Provide the [X, Y] coordinate of the cell's center where the given text is located.  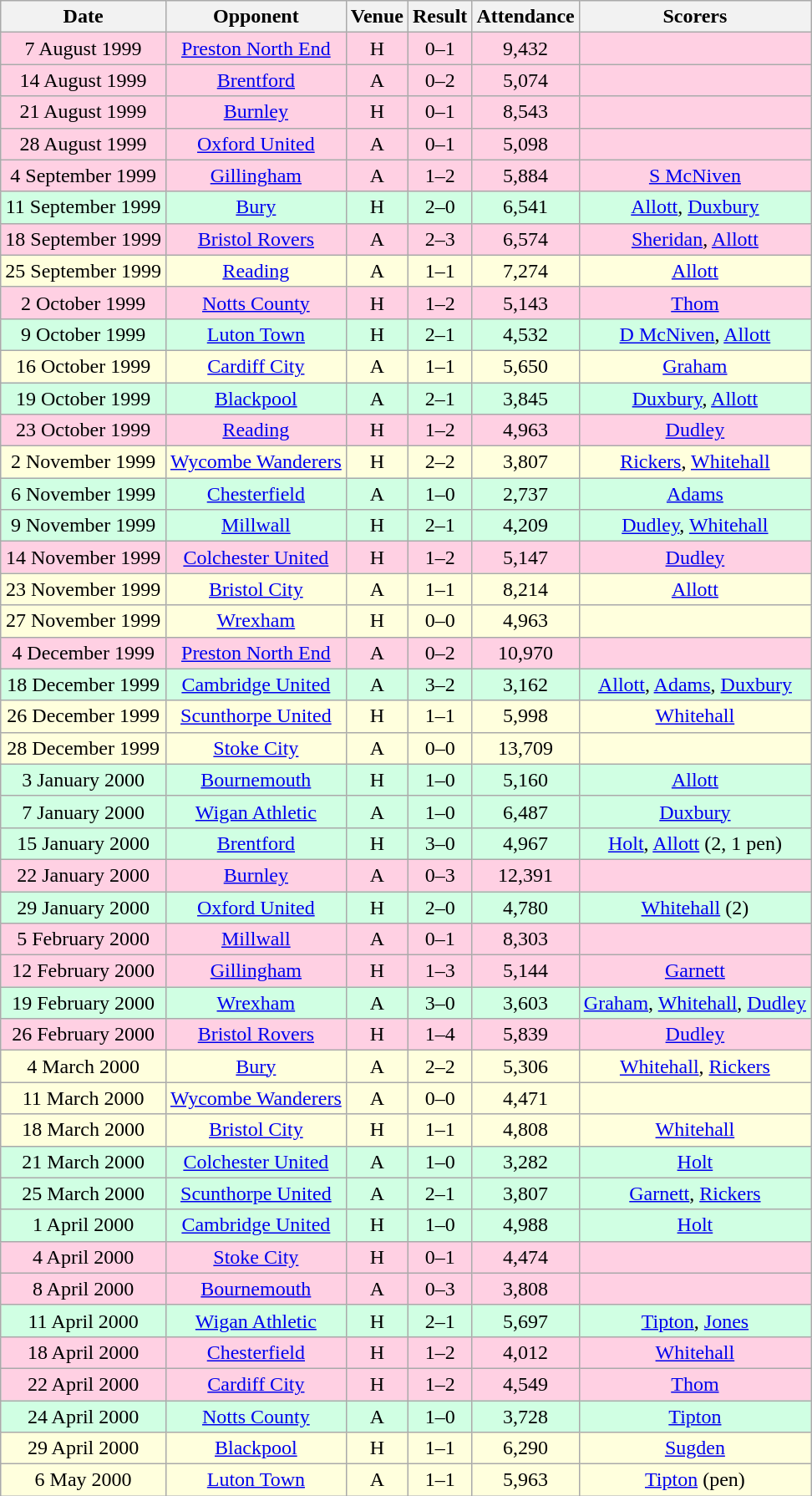
22 April 2000 [84, 1384]
4,209 [525, 526]
Graham [695, 366]
8 April 2000 [84, 1289]
4,988 [525, 1225]
28 August 1999 [84, 144]
5,884 [525, 176]
Whitehall, Rickers [695, 1066]
4 December 1999 [84, 653]
Opponent [256, 17]
3,282 [525, 1162]
6,487 [525, 812]
Whitehall (2) [695, 907]
5,650 [525, 366]
13,709 [525, 748]
21 March 2000 [84, 1162]
16 October 1999 [84, 366]
Tipton (pen) [695, 1480]
22 January 2000 [84, 875]
Attendance [525, 17]
15 January 2000 [84, 843]
14 August 1999 [84, 80]
3 January 2000 [84, 780]
3–2 [439, 684]
11 March 2000 [84, 1098]
Graham, Whitehall, Dudley [695, 1003]
9 November 1999 [84, 526]
6 May 2000 [84, 1480]
9,432 [525, 48]
Duxbury [695, 812]
7 August 1999 [84, 48]
6,290 [525, 1448]
26 December 1999 [84, 716]
Rickers, Whitehall [695, 462]
18 March 2000 [84, 1130]
4,532 [525, 334]
4,780 [525, 907]
4,471 [525, 1098]
27 November 1999 [84, 621]
18 September 1999 [84, 239]
18 April 2000 [84, 1352]
9 October 1999 [84, 334]
19 October 1999 [84, 399]
23 November 1999 [84, 589]
18 December 1999 [84, 684]
25 September 1999 [84, 271]
3,162 [525, 684]
8,214 [525, 589]
28 December 1999 [84, 748]
25 March 2000 [84, 1193]
Tipton, Jones [695, 1320]
S McNiven [695, 176]
1–3 [439, 971]
Dudley, Whitehall [695, 526]
6 November 1999 [84, 494]
5,839 [525, 1035]
26 February 2000 [84, 1035]
4,474 [525, 1257]
3,845 [525, 399]
3,603 [525, 1003]
2,737 [525, 494]
29 January 2000 [84, 907]
2–3 [439, 239]
Allott, Duxbury [695, 207]
Scorers [695, 17]
4 April 2000 [84, 1257]
3,808 [525, 1289]
Venue [377, 17]
24 April 2000 [84, 1417]
Duxbury, Allott [695, 399]
Tipton [695, 1417]
5,160 [525, 780]
4,012 [525, 1352]
4,967 [525, 843]
5,147 [525, 557]
21 August 1999 [84, 112]
29 April 2000 [84, 1448]
5,306 [525, 1066]
11 September 1999 [84, 207]
Holt, Allott (2, 1 pen) [695, 843]
Garnett [695, 971]
4 September 1999 [84, 176]
2 October 1999 [84, 303]
4,808 [525, 1130]
1–4 [439, 1035]
12 February 2000 [84, 971]
12,391 [525, 875]
19 February 2000 [84, 1003]
Result [439, 17]
3,728 [525, 1417]
5,074 [525, 80]
11 April 2000 [84, 1320]
5,998 [525, 716]
14 November 1999 [84, 557]
8,543 [525, 112]
5,143 [525, 303]
5 February 2000 [84, 939]
6,541 [525, 207]
7 January 2000 [84, 812]
1 April 2000 [84, 1225]
Sugden [695, 1448]
Garnett, Rickers [695, 1193]
4 March 2000 [84, 1066]
5,144 [525, 971]
Date [84, 17]
D McNiven, Allott [695, 334]
23 October 1999 [84, 430]
2 November 1999 [84, 462]
5,098 [525, 144]
8,303 [525, 939]
Sheridan, Allott [695, 239]
10,970 [525, 653]
5,697 [525, 1320]
7,274 [525, 271]
6,574 [525, 239]
Allott, Adams, Duxbury [695, 684]
Adams [695, 494]
4,549 [525, 1384]
5,963 [525, 1480]
